Return the (x, y) coordinate for the center point of the cell that contains the specified text.  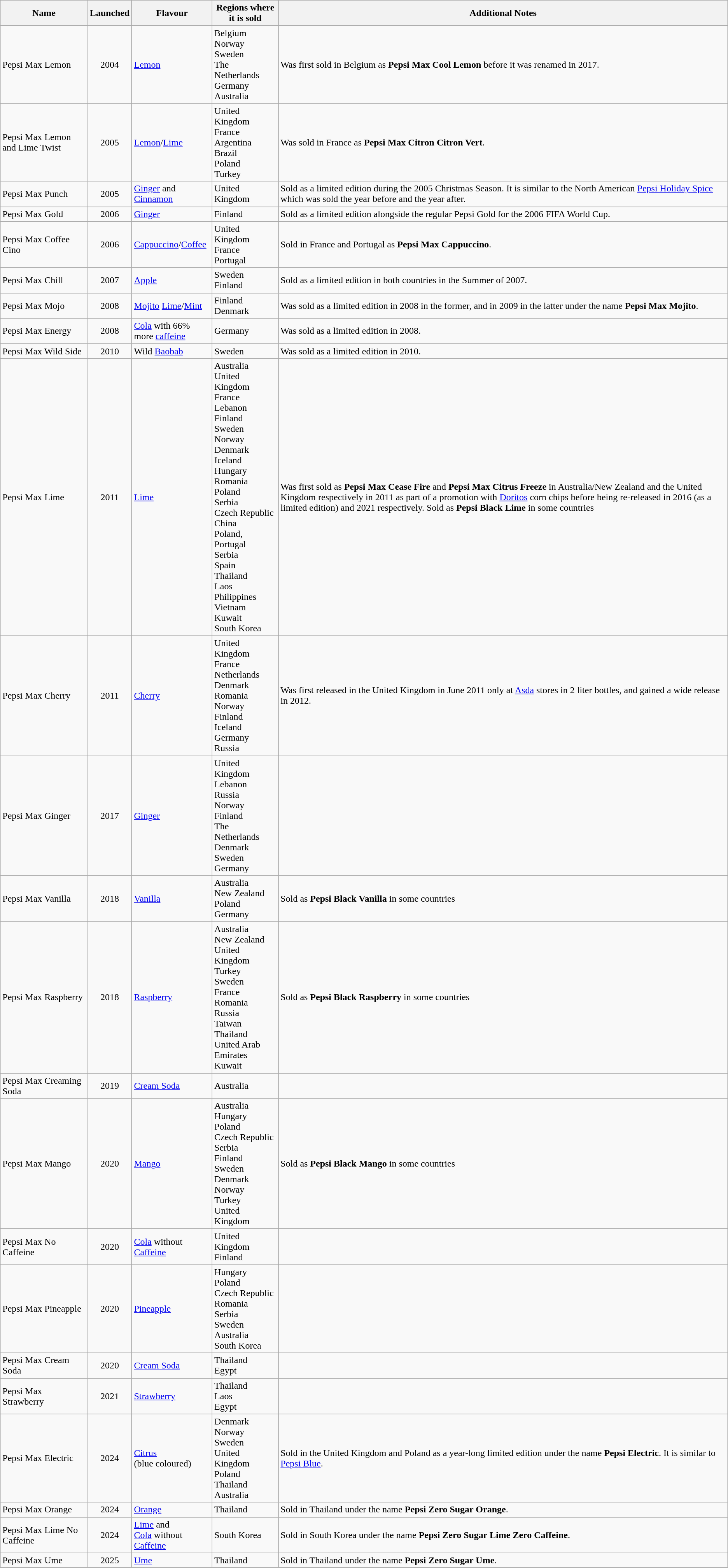
AustraliaNew ZealandUnited KingdomTurkeySwedenFranceRomaniaRussiaTaiwanThailandUnited Arab EmiratesKuwait (245, 997)
United KingdomFrancePortugal (245, 244)
South Korea (245, 1535)
Pepsi Max Mojo (44, 306)
Additional Notes (503, 13)
Was first sold in Belgium as Pepsi Max Cool Lemon before it was renamed in 2017. (503, 65)
Cherry (172, 696)
Sold in Thailand under the name Pepsi Zero Sugar Ume. (503, 1560)
Pepsi Max Strawberry (44, 1396)
2021 (110, 1396)
Citrus(blue coloured) (172, 1458)
Name (44, 13)
Pepsi Max Orange (44, 1510)
Pepsi Max Cream Soda (44, 1365)
Strawberry (172, 1396)
Lemon/Lime (172, 142)
SwedenFinland (245, 280)
2025 (110, 1560)
Was first released in the United Kingdom in June 2011 only at Asda stores in 2 liter bottles, and gained a wide release in 2012. (503, 696)
Pepsi Max Mango (44, 1164)
Germany (245, 331)
Pepsi Max Lime No Caffeine (44, 1535)
Pepsi Max Cherry (44, 696)
Pepsi Max Ginger (44, 815)
Pepsi Max Lime (44, 497)
AustraliaHungaryPolandCzech RepublicSerbiaFinlandSwedenDenmarkNorwayTurkeyUnited Kingdom (245, 1164)
Was sold as a limited edition in 2010. (503, 351)
Pepsi Max Electric (44, 1458)
Ume (172, 1560)
ThailandLaosEgypt (245, 1396)
2017 (110, 815)
2019 (110, 1086)
Sold in the United Kingdom and Poland as a year-long limited edition under the name Pepsi Electric. It is similar to Pepsi Blue. (503, 1458)
Sold as a limited edition in both countries in the Summer of 2007. (503, 280)
Australia (245, 1086)
Launched (110, 13)
HungaryPolandCzech RepublicRomaniaSerbiaSwedenAustraliaSouth Korea (245, 1309)
Sold as Pepsi Black Raspberry in some countries (503, 997)
Finland (245, 214)
United KingdomFranceNetherlandsDenmarkRomaniaNorwayFinlandIcelandGermanyRussia (245, 696)
Sold as Pepsi Black Mango in some countries (503, 1164)
Mango (172, 1164)
Pepsi Max Punch (44, 194)
Pepsi Max Gold (44, 214)
Sold as Pepsi Black Vanilla in some countries (503, 899)
United KingdomFranceArgentinaBrazilPolandTurkey (245, 142)
Sold in Thailand under the name Pepsi Zero Sugar Orange. (503, 1510)
Pepsi Max Creaming Soda (44, 1086)
Pepsi Max Pineapple (44, 1309)
Wild Baobab (172, 351)
Sold in France and Portugal as Pepsi Max Cappuccino. (503, 244)
Pepsi Max No Caffeine (44, 1247)
Apple (172, 280)
Pepsi Max Ume (44, 1560)
BelgiumNorwaySwedenThe NetherlandsGermanyAustralia (245, 65)
Regions where it is sold (245, 13)
Sold as a limited edition alongside the regular Pepsi Gold for the 2006 FIFA World Cup. (503, 214)
Vanilla (172, 899)
United KingdomFinland (245, 1247)
Pepsi Max Raspberry (44, 997)
Pepsi Max Coffee Cino (44, 244)
Pepsi Max Lemon (44, 65)
Pepsi Max Lemon and Lime Twist (44, 142)
2004 (110, 65)
Pineapple (172, 1309)
Ginger andCinnamon (172, 194)
Mojito Lime/Mint (172, 306)
United KingdomLebanonRussiaNorwayFinlandThe NetherlandsDenmarkSwedenGermany (245, 815)
Pepsi Max Chill (44, 280)
Raspberry (172, 997)
Was sold as a limited edition in 2008 in the former, and in 2009 in the latter under the name Pepsi Max Mojito. (503, 306)
United Kingdom (245, 194)
Lime (172, 497)
Pepsi Max Vanilla (44, 899)
Sweden (245, 351)
Pepsi Max Energy (44, 331)
Lemon (172, 65)
Pepsi Max Wild Side (44, 351)
Cola without Caffeine (172, 1247)
Orange (172, 1510)
2007 (110, 280)
Was sold in France as Pepsi Max Citron Citron Vert. (503, 142)
ThailandEgypt (245, 1365)
Was sold as a limited edition in 2008. (503, 331)
Sold in South Korea under the name Pepsi Zero Sugar Lime Zero Caffeine. (503, 1535)
Cola with 66%more caffeine (172, 331)
Cappuccino/Coffee (172, 244)
2010 (110, 351)
DenmarkNorwaySwedenUnited KingdomPolandThailandAustralia (245, 1458)
Lime andCola without Caffeine (172, 1535)
FinlandDenmark (245, 306)
AustraliaNew ZealandPolandGermany (245, 899)
Flavour (172, 13)
